Provide the (x, y) coordinate of the cell's center where the given text is located.  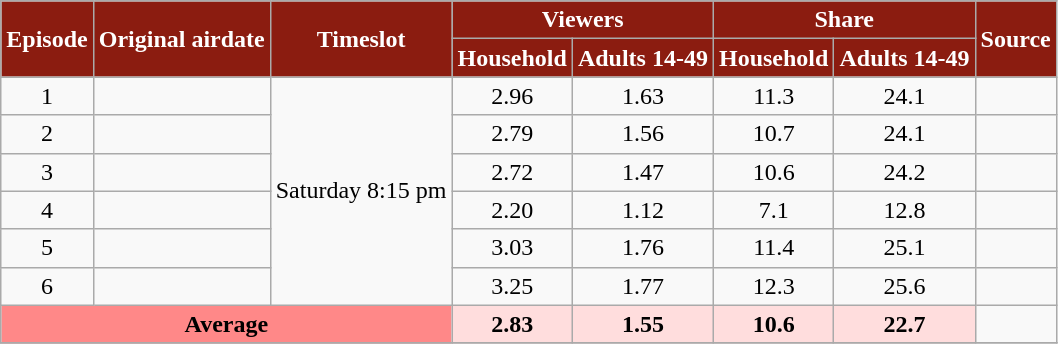
1.47 (642, 172)
2 (47, 134)
2.72 (512, 172)
6 (47, 286)
24.2 (904, 172)
Average (226, 324)
22.7 (904, 324)
1.77 (642, 286)
7.1 (773, 210)
Original airdate (182, 39)
4 (47, 210)
1.76 (642, 248)
10.7 (773, 134)
Saturday 8:15 pm (361, 191)
25.6 (904, 286)
1.56 (642, 134)
2.79 (512, 134)
11.4 (773, 248)
1.12 (642, 210)
25.1 (904, 248)
11.3 (773, 96)
Episode (47, 39)
1.63 (642, 96)
3.25 (512, 286)
1 (47, 96)
Viewers (583, 20)
Share (844, 20)
Source (1016, 39)
5 (47, 248)
Timeslot (361, 39)
2.96 (512, 96)
12.8 (904, 210)
2.20 (512, 210)
12.3 (773, 286)
1.55 (642, 324)
3 (47, 172)
2.83 (512, 324)
3.03 (512, 248)
